Output the (X, Y) coordinate of the center of the cell containing the given text.  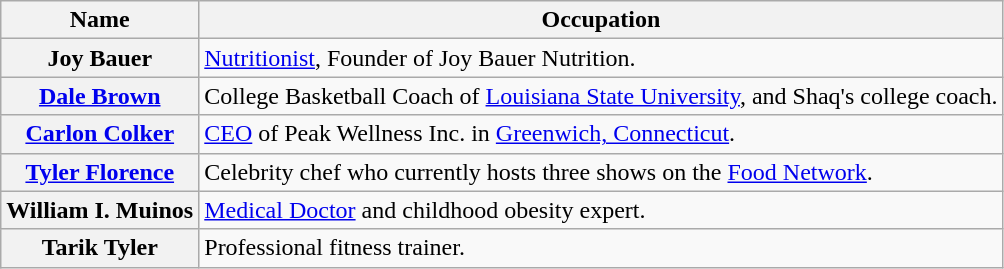
Medical Doctor and childhood obesity expert. (601, 210)
Nutritionist, Founder of Joy Bauer Nutrition. (601, 58)
Tyler Florence (100, 172)
Joy Bauer (100, 58)
Dale Brown (100, 96)
Carlon Colker (100, 134)
CEO of Peak Wellness Inc. in Greenwich, Connecticut. (601, 134)
Professional fitness trainer. (601, 248)
Name (100, 20)
College Basketball Coach of Louisiana State University, and Shaq's college coach. (601, 96)
Occupation (601, 20)
William I. Muinos (100, 210)
Tarik Tyler (100, 248)
Celebrity chef who currently hosts three shows on the Food Network. (601, 172)
